Pinpoint the cell where the given text exists, returning its [X, Y] midpoint coordinate. 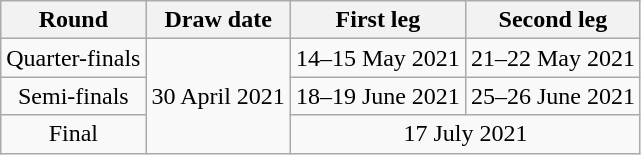
Final [74, 134]
Semi-finals [74, 96]
Round [74, 20]
17 July 2021 [465, 134]
Draw date [218, 20]
Quarter-finals [74, 58]
14–15 May 2021 [378, 58]
21–22 May 2021 [552, 58]
First leg [378, 20]
30 April 2021 [218, 96]
25–26 June 2021 [552, 96]
18–19 June 2021 [378, 96]
Second leg [552, 20]
